Detect which cell encompasses the target text, then output its (x, y) center coordinate. 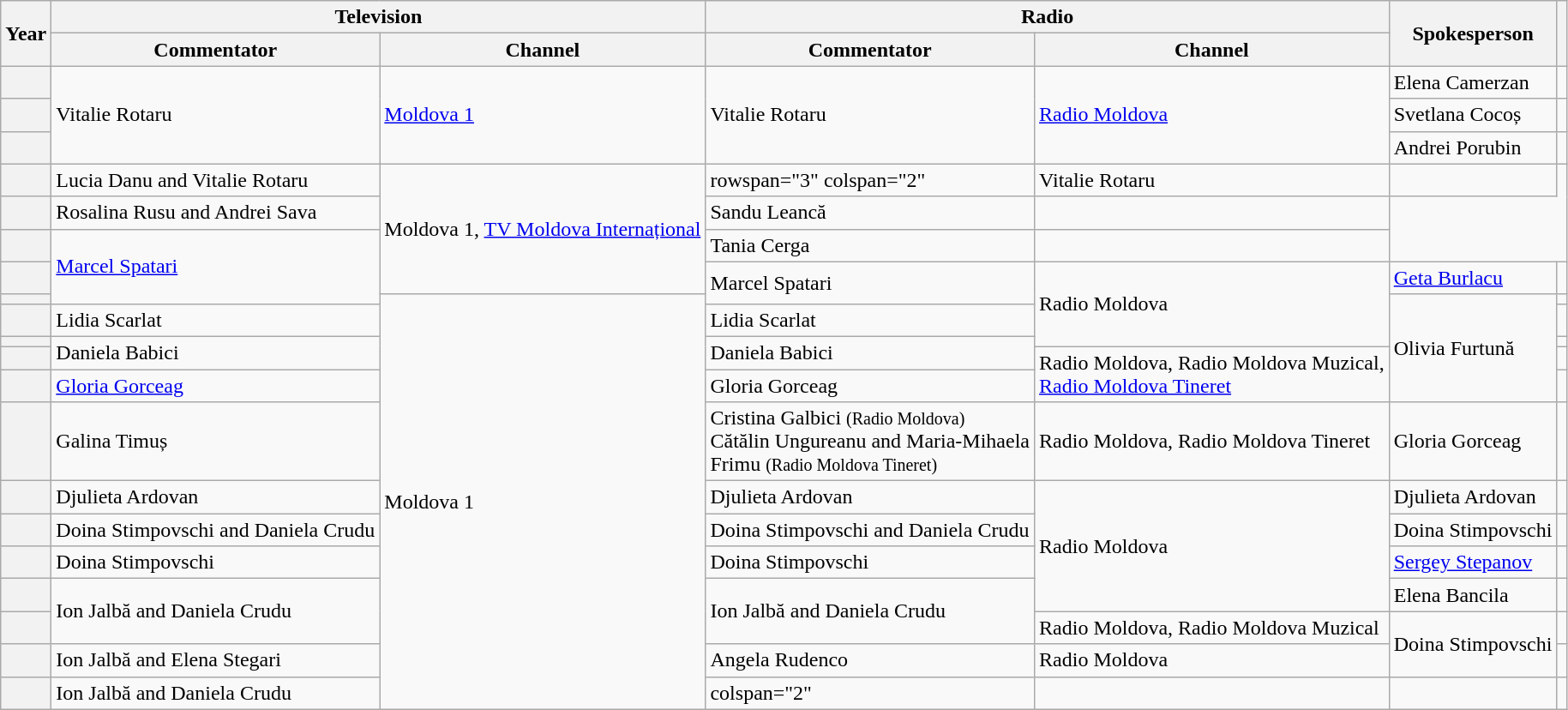
Svetlana Cocoș (1473, 115)
Lucia Danu and Vitalie Rotaru (216, 180)
Ion Jalbă and Elena Stegari (216, 660)
Radio (1048, 17)
rowspan="3" colspan="2" (870, 180)
Year (26, 33)
Radio Moldova, Radio Moldova Muzical,Radio Moldova Tineret (1212, 374)
Cristina Galbici (Radio Moldova)Cătălin Ungureanu and Maria-Mihaela Frimu (Radio Moldova Tineret) (870, 442)
Galina Timuș (216, 442)
Tania Cerga (870, 245)
Radio Moldova, Radio Moldova Muzical (1212, 628)
Elena Bancila (1473, 595)
colspan="2" (870, 693)
Television (379, 17)
Sergey Stepanov (1473, 563)
Radio Moldova, Radio Moldova Tineret (1212, 442)
Angela Rudenco (870, 660)
Spokesperson (1473, 33)
Geta Burlacu (1473, 278)
Rosalina Rusu and Andrei Sava (216, 213)
Olivia Furtună (1473, 348)
Andrei Porubin (1473, 147)
Elena Camerzan (1473, 82)
Sandu Leancă (870, 213)
Moldova 1, TV Moldova Internațional (543, 229)
